Return [X, Y] of the center of cell containing provided text 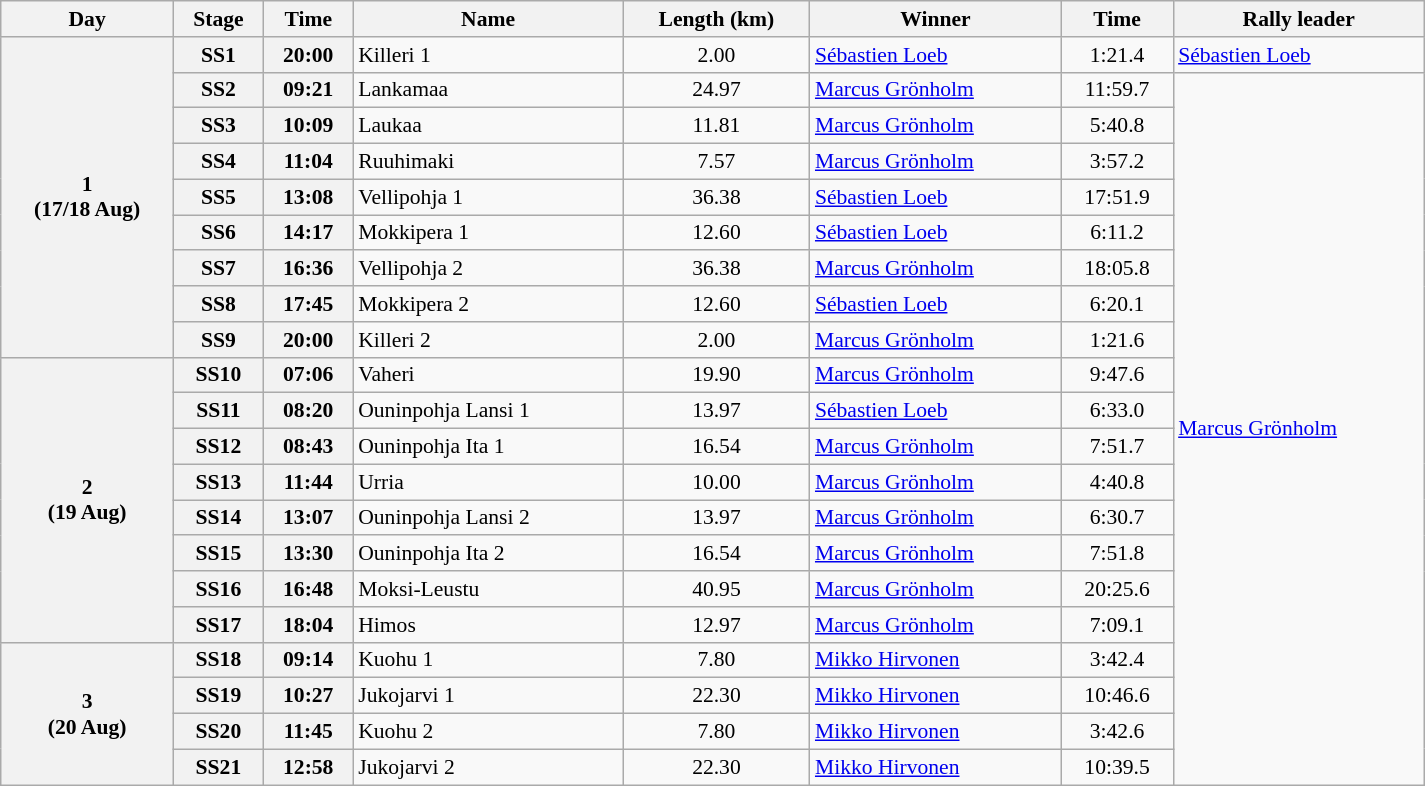
10.00 [716, 482]
SS17 [218, 625]
17:51.9 [1117, 197]
Lankamaa [488, 90]
SS4 [218, 162]
08:43 [308, 447]
7:51.7 [1117, 447]
SS2 [218, 90]
7:09.1 [1117, 625]
Rally leader [1298, 19]
Vellipohja 2 [488, 269]
16:36 [308, 269]
SS6 [218, 233]
SS10 [218, 375]
11.81 [716, 126]
07:06 [308, 375]
Ouninpohja Lansi 2 [488, 518]
08:20 [308, 411]
18:05.8 [1117, 269]
11:45 [308, 732]
SS3 [218, 126]
Mokkipera 2 [488, 304]
10:46.6 [1117, 696]
18:04 [308, 625]
Jukojarvi 2 [488, 767]
10:39.5 [1117, 767]
13:08 [308, 197]
Ouninpohja Ita 1 [488, 447]
SS20 [218, 732]
Laukaa [488, 126]
SS7 [218, 269]
SS14 [218, 518]
14:17 [308, 233]
Vaheri [488, 375]
6:20.1 [1117, 304]
Killeri 1 [488, 55]
Himos [488, 625]
SS5 [218, 197]
3:42.6 [1117, 732]
SS1 [218, 55]
Moksi-Leustu [488, 589]
SS15 [218, 554]
Mokkipera 1 [488, 233]
10:09 [308, 126]
19.90 [716, 375]
Name [488, 19]
Length (km) [716, 19]
20:25.6 [1117, 589]
SS18 [218, 660]
SS13 [218, 482]
3:57.2 [1117, 162]
SS19 [218, 696]
6:30.7 [1117, 518]
10:27 [308, 696]
40.95 [716, 589]
Winner [936, 19]
1:21.6 [1117, 340]
09:14 [308, 660]
17:45 [308, 304]
11:44 [308, 482]
3:42.4 [1117, 660]
Vellipohja 1 [488, 197]
6:11.2 [1117, 233]
Urria [488, 482]
3(20 Aug) [88, 713]
SS16 [218, 589]
SS9 [218, 340]
16:48 [308, 589]
13:07 [308, 518]
1(17/18 Aug) [88, 198]
7.57 [716, 162]
5:40.8 [1117, 126]
6:33.0 [1117, 411]
7:51.8 [1117, 554]
Ruuhimaki [488, 162]
SS8 [218, 304]
Jukojarvi 1 [488, 696]
12:58 [308, 767]
24.97 [716, 90]
1:21.4 [1117, 55]
2(19 Aug) [88, 500]
Kuohu 1 [488, 660]
11:59.7 [1117, 90]
Kuohu 2 [488, 732]
SS21 [218, 767]
11:04 [308, 162]
SS11 [218, 411]
9:47.6 [1117, 375]
Ouninpohja Lansi 1 [488, 411]
Ouninpohja Ita 2 [488, 554]
09:21 [308, 90]
4:40.8 [1117, 482]
13:30 [308, 554]
SS12 [218, 447]
Killeri 2 [488, 340]
12.97 [716, 625]
Stage [218, 19]
Day [88, 19]
